Detect which cell encompasses the target text, then output its (X, Y) center coordinate. 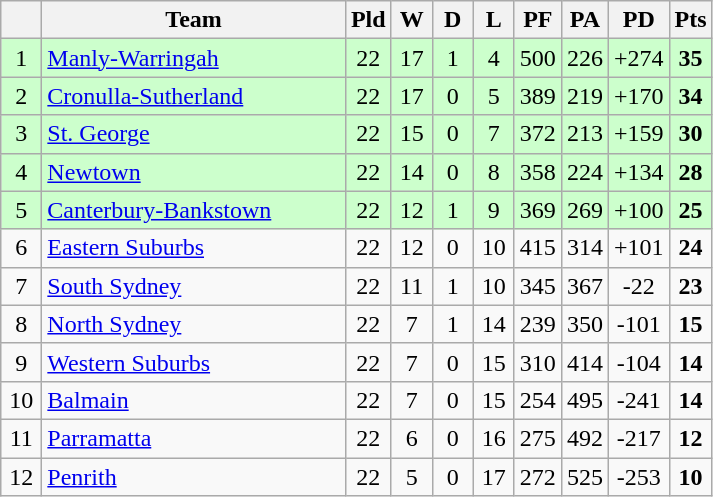
219 (584, 96)
PD (638, 20)
35 (690, 58)
500 (538, 58)
415 (538, 248)
495 (584, 400)
367 (584, 286)
213 (584, 134)
224 (584, 172)
372 (538, 134)
+100 (638, 210)
-241 (638, 400)
2 (22, 96)
275 (538, 438)
Manly-Warringah (194, 58)
3 (22, 134)
310 (538, 362)
Cronulla-Sutherland (194, 96)
+170 (638, 96)
Canterbury-Bankstown (194, 210)
369 (538, 210)
226 (584, 58)
492 (584, 438)
24 (690, 248)
South Sydney (194, 286)
PF (538, 20)
16 (494, 438)
314 (584, 248)
358 (538, 172)
23 (690, 286)
345 (538, 286)
North Sydney (194, 324)
25 (690, 210)
-253 (638, 477)
+274 (638, 58)
+159 (638, 134)
-104 (638, 362)
L (494, 20)
-101 (638, 324)
-217 (638, 438)
Balmain (194, 400)
30 (690, 134)
34 (690, 96)
St. George (194, 134)
Team (194, 20)
389 (538, 96)
PA (584, 20)
Penrith (194, 477)
D (452, 20)
+134 (638, 172)
414 (584, 362)
W (412, 20)
254 (538, 400)
Eastern Suburbs (194, 248)
-22 (638, 286)
28 (690, 172)
Western Suburbs (194, 362)
Pld (368, 20)
Parramatta (194, 438)
+101 (638, 248)
239 (538, 324)
525 (584, 477)
269 (584, 210)
272 (538, 477)
350 (584, 324)
Pts (690, 20)
Newtown (194, 172)
